Find where the given text appears and provide that cell's center as [X, Y] coordinate. 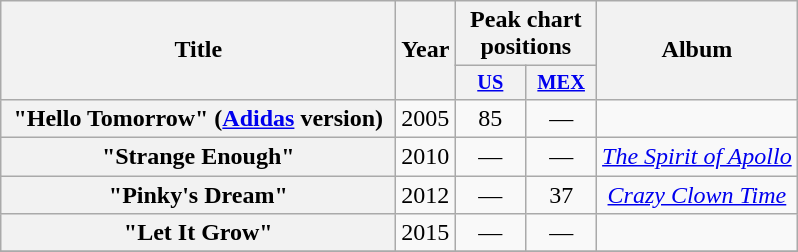
85 [490, 118]
Title [198, 50]
2005 [426, 118]
US [490, 83]
Crazy Clown Time [698, 195]
Year [426, 50]
2012 [426, 195]
2010 [426, 157]
MEX [562, 83]
"Let It Grow" [198, 233]
The Spirit of Apollo [698, 157]
"Strange Enough" [198, 157]
2015 [426, 233]
Peak chart positions [526, 34]
"Pinky's Dream" [198, 195]
"Hello Tomorrow" (Adidas version) [198, 118]
Album [698, 50]
37 [562, 195]
